Scan for the cell matching the given text and deliver its [x, y] coordinate at center. 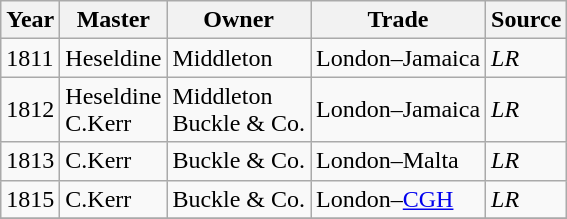
Year [30, 20]
HeseldineC.Kerr [114, 110]
MiddletonBuckle & Co. [239, 110]
Trade [398, 20]
1811 [30, 58]
Master [114, 20]
London–Malta [398, 161]
Owner [239, 20]
Source [526, 20]
1813 [30, 161]
London–CGH [398, 199]
Middleton [239, 58]
1812 [30, 110]
1815 [30, 199]
Heseldine [114, 58]
